Return (x, y) of the center of cell containing provided text 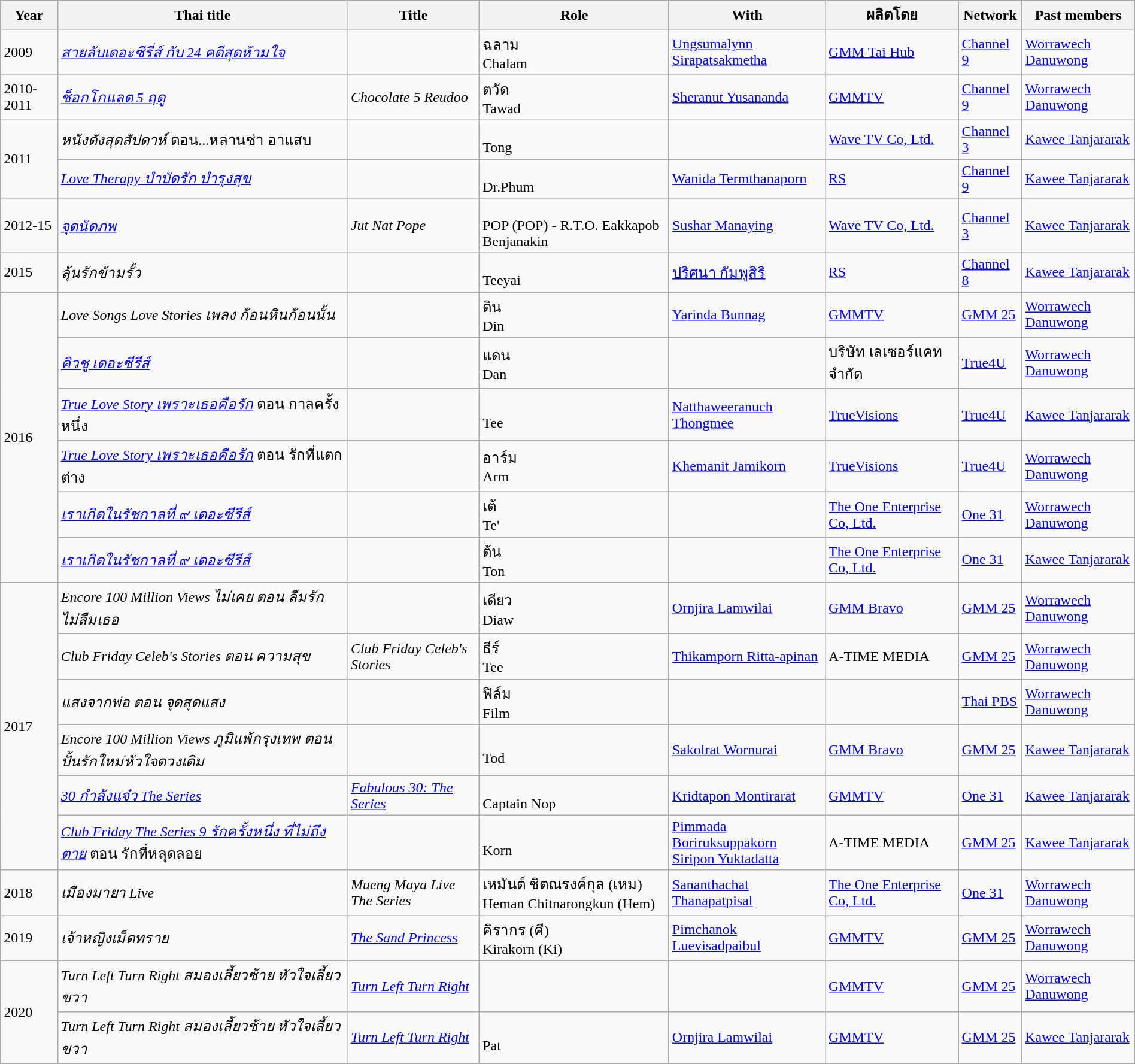
With (747, 16)
2018 (29, 893)
Club Friday Celeb's Stories ตอน ความสุข (202, 657)
Club Friday Celeb's Stories (413, 657)
Sushar Manaying (747, 226)
Sheranut Yusananda (747, 98)
เจ้าหญิงเม็ดทราย (202, 938)
เดียว Diaw (575, 608)
2010-2011 (29, 98)
Pimmada Boriruksuppakorn Siripon Yuktadatta (747, 842)
แดน Dan (575, 363)
Fabulous 30: The Series (413, 795)
Thikamporn Ritta-apinan (747, 657)
ฉลาม Chalam (575, 52)
2009 (29, 52)
ดิน Din (575, 315)
2015 (29, 273)
Sananthachat Thanapatpisal (747, 893)
Channel 8 (990, 273)
Love Therapy บำบัดรัก บำรุงสุข (202, 178)
Encore 100 Million Views ไม่เคย ตอน ลืมรัก ไม่ลืมเธอ (202, 608)
เหมันต์ ชิตณรงค์กุล (เหม) Heman Chitnarongkun (Hem) (575, 893)
ตวัด Tawad (575, 98)
ธีร์ Tee (575, 657)
Thai PBS (990, 702)
Pimchanok Luevisadpaibul (747, 938)
Pat (575, 1038)
ฟิล์ม Film (575, 702)
อาร์ม Arm (575, 466)
Khemanit Jamikorn (747, 466)
2019 (29, 938)
เมืองมายา Live (202, 893)
2017 (29, 726)
ผลิตโดย (892, 16)
Teeyai (575, 273)
สายลับเดอะซีรี่ส์ กับ 24 คดีสุดห้ามใจ (202, 52)
Year (29, 16)
Wanida Termthanaporn (747, 178)
ลุ้นรักข้ามรั้ว (202, 273)
The Sand Princess (413, 938)
True Love Story เพราะเธอคือรัก ตอน รักที่แตกต่าง (202, 466)
ต้น Ton (575, 560)
Encore 100 Million Views ภูมิแพ้กรุงเทพ ตอน ปั้นรักใหม่หัวใจดวงเดิม (202, 750)
2012-15 (29, 226)
Network (990, 16)
Past members (1079, 16)
30 กำลังแจ๋ว The Series (202, 795)
Yarinda Bunnag (747, 315)
หนังดังสุดสัปดาห์ ตอน...หลานซ่า อาแสบ (202, 139)
2020 (29, 1012)
GMM Tai Hub (892, 52)
Love Songs Love Stories เพลง ก้อนหินก้อนนั้น (202, 315)
ปริศนา กัมพูสิริ (747, 273)
แสงจากพ่อ ตอน จุดสุดแสง (202, 702)
Natthaweeranuch Thongmee (747, 414)
POP (POP) - R.T.O. Eakkapob Benjanakin (575, 226)
Role (575, 16)
บริษัท เลเซอร์แคท จำกัด (892, 363)
Captain Nop (575, 795)
Tod (575, 750)
2016 (29, 437)
True Love Story เพราะเธอคือรัก ตอน กาลครั้งหนึ่ง (202, 414)
คิรากร (คี) Kirakorn (Ki) (575, 938)
เต้ Te' (575, 514)
Sakolrat Wornurai (747, 750)
Kridtapon Montirarat (747, 795)
Chocolate 5 Reudoo (413, 98)
Dr.Phum (575, 178)
Title (413, 16)
Tong (575, 139)
Thai title (202, 16)
Mueng Maya Live The Series (413, 893)
คิวชู เดอะซีรีส์ (202, 363)
Korn (575, 842)
Club Friday The Series 9 รักครั้งหนึ่ง ที่ไม่ถึงตาย ตอน รักที่หลุดลอย (202, 842)
ช็อกโกแลต 5 ฤดู (202, 98)
2011 (29, 159)
Jut Nat Pope (413, 226)
Ungsumalynn Sirapatsakmetha (747, 52)
จุดนัดภพ (202, 226)
Tee (575, 414)
